Find where the given text appears and provide that cell's center as (x, y) coordinate. 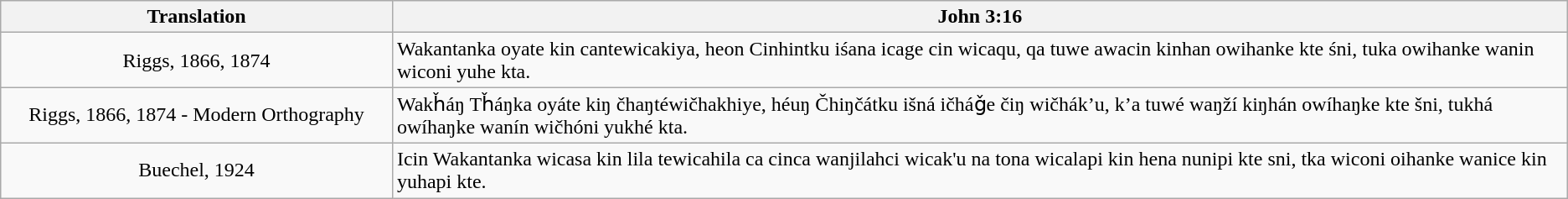
John 3:16 (980, 17)
Riggs, 1866, 1874 - Modern Orthography (197, 116)
Translation (197, 17)
Buechel, 1924 (197, 170)
Riggs, 1866, 1874 (197, 60)
